Search for the cell housing the specified text and yield its [X, Y] center coordinate. 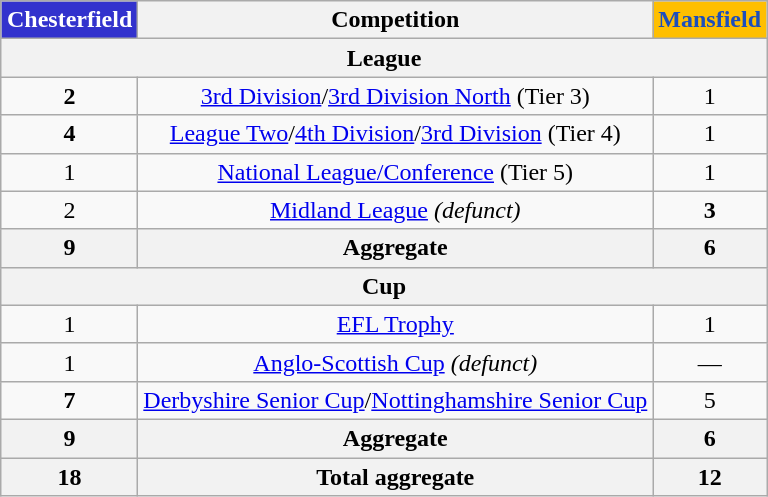
Competition [396, 20]
18 [69, 477]
Midland League (defunct) [396, 210]
League Two/4th Division/3rd Division (Tier 4) [396, 134]
3rd Division/3rd Division North (Tier 3) [396, 96]
League [384, 58]
— [710, 362]
National League/Conference (Tier 5) [396, 172]
12 [710, 477]
7 [69, 400]
4 [69, 134]
Derbyshire Senior Cup/Nottinghamshire Senior Cup [396, 400]
Total aggregate [396, 477]
Anglo-Scottish Cup (defunct) [396, 362]
Cup [384, 286]
5 [710, 400]
Mansfield [710, 20]
EFL Trophy [396, 324]
3 [710, 210]
Chesterfield [69, 20]
